Extract the (X, Y) coordinate from the center of the cell holding the provided text.  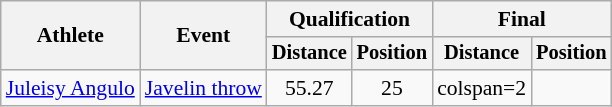
25 (392, 88)
colspan=2 (482, 88)
Athlete (70, 36)
Event (204, 36)
Qualification (350, 19)
Final (522, 19)
Javelin throw (204, 88)
55.27 (310, 88)
Juleisy Angulo (70, 88)
